Return the (x, y) coordinate for the center point of the cell that contains the specified text.  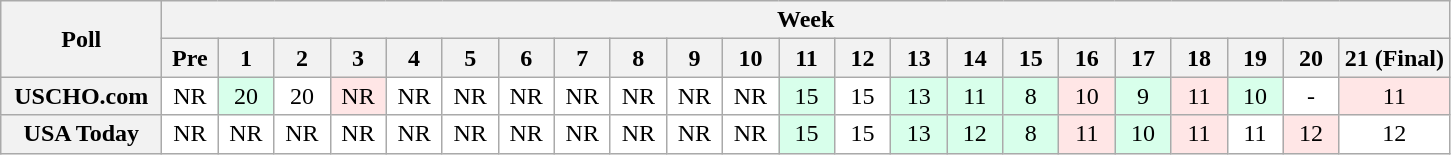
1 (246, 58)
6 (526, 58)
17 (1143, 58)
Pre (190, 58)
- (1311, 96)
USCHO.com (82, 96)
5 (470, 58)
USA Today (82, 134)
18 (1199, 58)
21 (Final) (1394, 58)
7 (582, 58)
16 (1087, 58)
19 (1255, 58)
Week (806, 20)
Poll (82, 39)
2 (302, 58)
14 (975, 58)
3 (358, 58)
4 (414, 58)
